Determine the [x, y] coordinate at the center of the cell enclosing the given text.  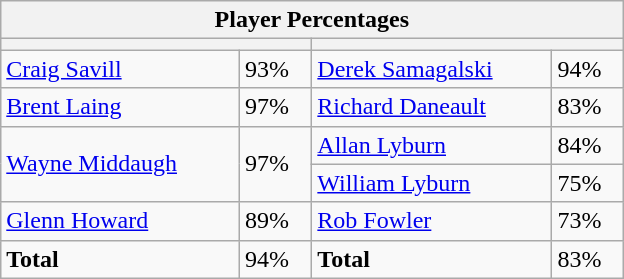
William Lyburn [432, 183]
Richard Daneault [432, 107]
Craig Savill [120, 69]
75% [588, 183]
73% [588, 221]
93% [275, 69]
Rob Fowler [432, 221]
84% [588, 145]
Brent Laing [120, 107]
Glenn Howard [120, 221]
Allan Lyburn [432, 145]
89% [275, 221]
Derek Samagalski [432, 69]
Wayne Middaugh [120, 164]
Player Percentages [312, 20]
